Find where the given text appears and provide that cell's center as [x, y] coordinate. 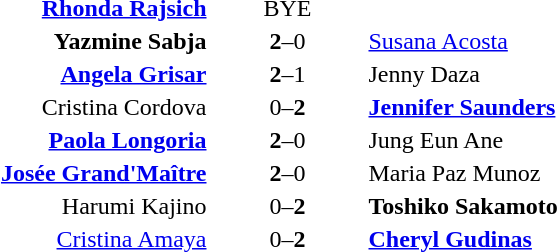
2–1 [288, 74]
